Provide the [x, y] coordinate of the cell's center where the given text is located.  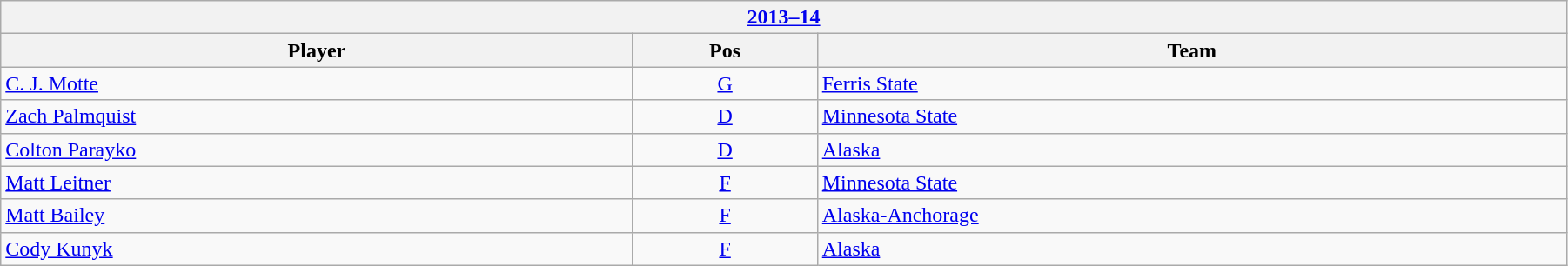
Team [1192, 50]
Cody Kunyk [317, 249]
Alaska-Anchorage [1192, 216]
Player [317, 50]
Pos [725, 50]
Matt Bailey [317, 216]
G [725, 83]
C. J. Motte [317, 83]
2013–14 [784, 17]
Matt Leitner [317, 183]
Colton Parayko [317, 150]
Zach Palmquist [317, 116]
Ferris State [1192, 83]
